Output the [X, Y] coordinate of the center of the cell containing the given text.  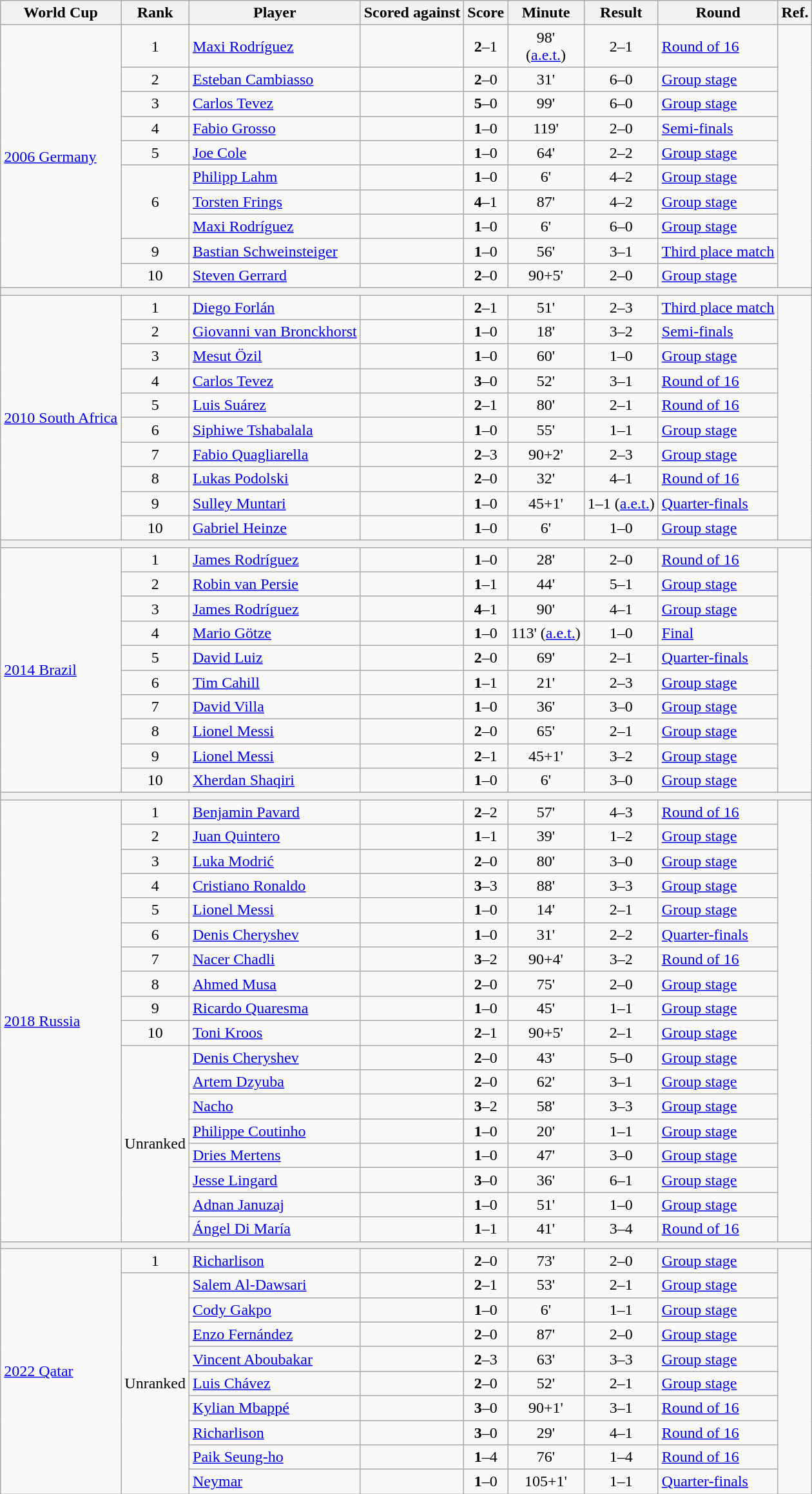
Round [718, 13]
119' [546, 128]
29' [546, 1433]
Rank [155, 13]
Steven Gerrard [275, 275]
Esteban Cambiasso [275, 79]
60' [546, 356]
90+1' [546, 1408]
41' [546, 1229]
Luis Chávez [275, 1383]
Lukas Podolski [275, 479]
18' [546, 332]
Player [275, 13]
20' [546, 1131]
56' [546, 251]
45' [546, 1008]
Fabio Grosso [275, 128]
Final [718, 633]
Vincent Aboubakar [275, 1359]
2022 Qatar [61, 1372]
39' [546, 837]
2018 Russia [61, 1021]
57' [546, 812]
Xherdan Shaqiri [275, 781]
Ricardo Quaresma [275, 1008]
Siphiwe Tshabalala [275, 430]
Juan Quintero [275, 837]
Torsten Frings [275, 202]
Artem Dzyuba [275, 1082]
Ahmed Musa [275, 984]
Salem Al-Dawsari [275, 1285]
2006 Germany [61, 157]
Kylian Mbappé [275, 1408]
Nacer Chadli [275, 959]
Ref. [795, 13]
Toni Kroos [275, 1033]
28' [546, 559]
76' [546, 1457]
47' [546, 1156]
Cristiano Ronaldo [275, 886]
64' [546, 153]
2014 Brazil [61, 670]
Cody Gakpo [275, 1310]
3–4 [621, 1229]
44' [546, 584]
Bastian Schweinsteiger [275, 251]
Luis Suárez [275, 405]
43' [546, 1058]
David Villa [275, 707]
32' [546, 479]
Robin van Persie [275, 584]
World Cup [61, 13]
2010 South Africa [61, 418]
Mesut Özil [275, 356]
1–1 (a.e.t.) [621, 503]
6–1 [621, 1180]
1–2 [621, 837]
Benjamin Pavard [275, 812]
Neymar [275, 1482]
Adnan Januzaj [275, 1205]
105+1' [546, 1482]
58' [546, 1107]
88' [546, 886]
90+4' [546, 959]
Ángel Di María [275, 1229]
4–3 [621, 812]
Jesse Lingard [275, 1180]
Diego Forlán [275, 307]
90' [546, 608]
69' [546, 657]
Fabio Quagliarella [275, 454]
Joe Cole [275, 153]
Mario Götze [275, 633]
14' [546, 910]
98'(a.e.t.) [546, 46]
55' [546, 430]
Scored against [412, 13]
Luka Modrić [275, 861]
53' [546, 1285]
David Luiz [275, 657]
Dries Mertens [275, 1156]
75' [546, 984]
Paik Seung-ho [275, 1457]
Result [621, 13]
113' (a.e.t.) [546, 633]
Philipp Lahm [275, 177]
90+2' [546, 454]
63' [546, 1359]
62' [546, 1082]
99' [546, 104]
5–1 [621, 584]
Enzo Fernández [275, 1334]
73' [546, 1261]
Gabriel Heinze [275, 528]
Sulley Muntari [275, 503]
Philippe Coutinho [275, 1131]
65' [546, 732]
Giovanni van Bronckhorst [275, 332]
21' [546, 683]
Tim Cahill [275, 683]
Minute [546, 13]
Score [486, 13]
Nacho [275, 1107]
